Locate the cell with the specified text and output its (x, y) center coordinate. 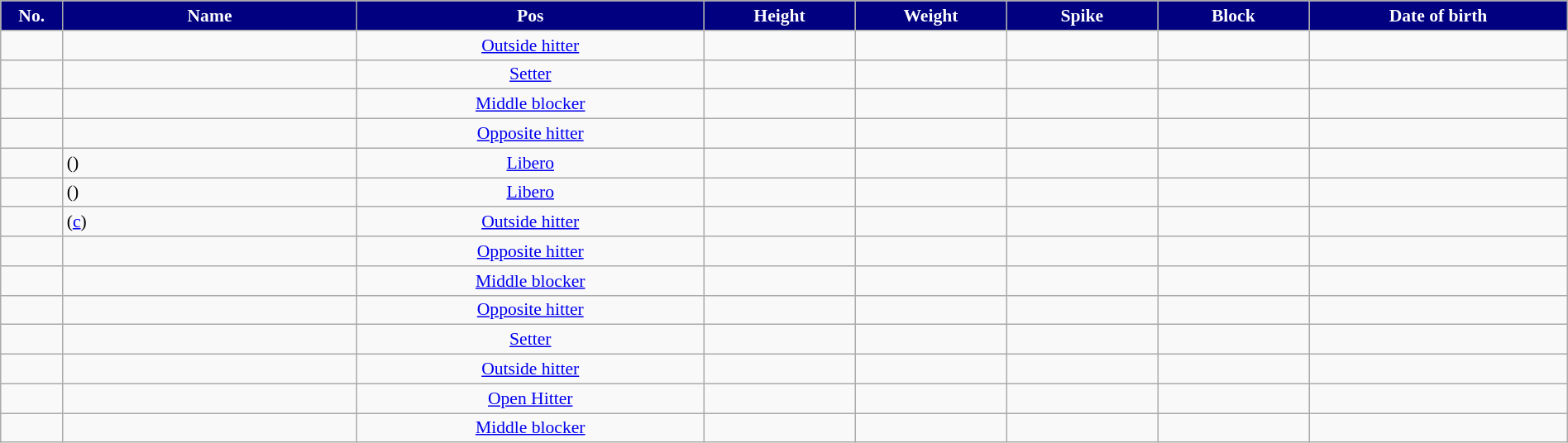
Date of birth (1439, 16)
Height (779, 16)
Weight (931, 16)
Open Hitter (530, 398)
Name (210, 16)
Spike (1082, 16)
(c) (210, 222)
No. (31, 16)
Block (1234, 16)
Pos (530, 16)
